Return the [x, y] coordinate for the center point of the cell that contains the specified text.  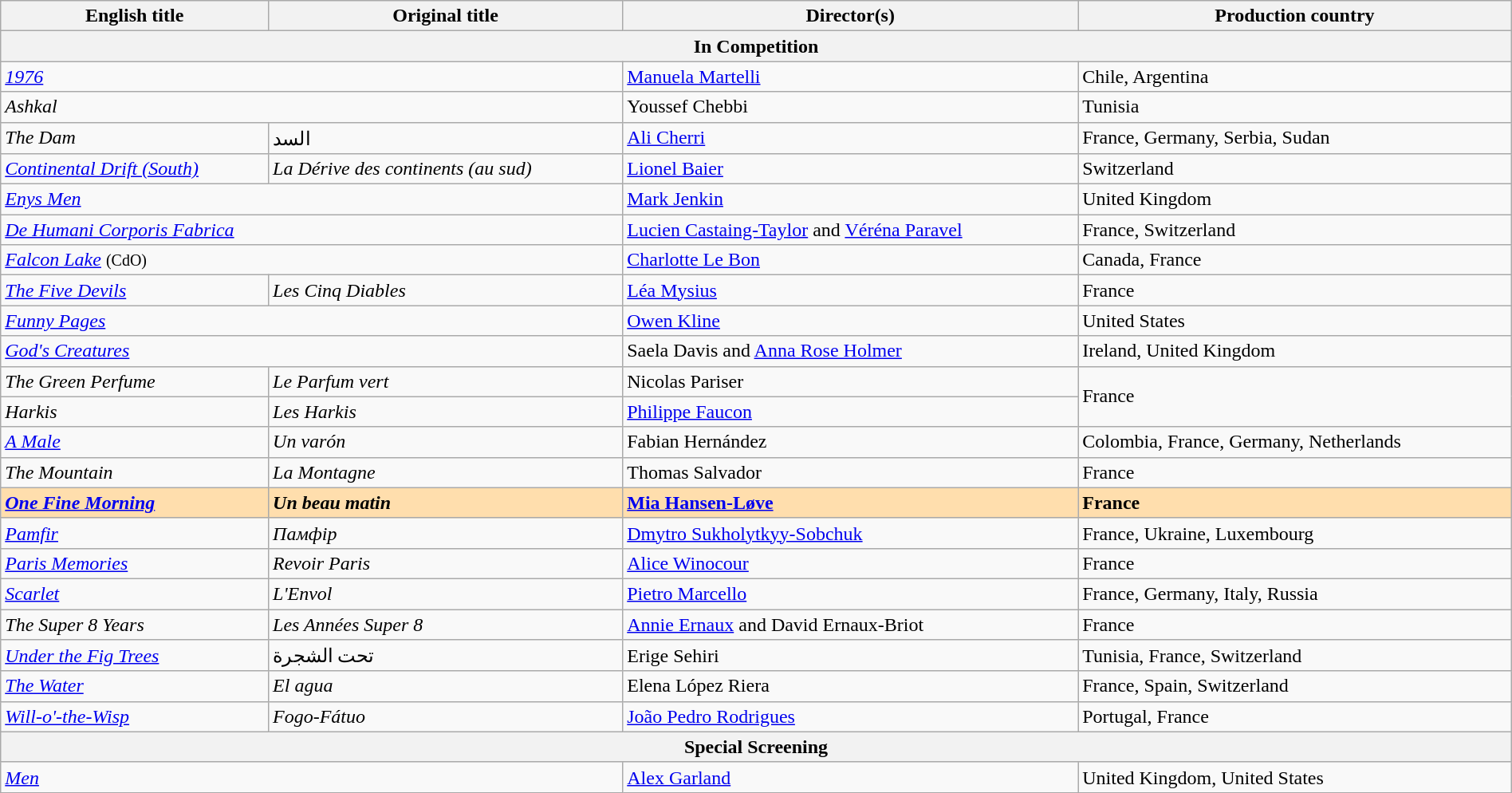
In Competition [756, 46]
Elena López Riera [850, 686]
The Five Devils [135, 290]
De Humani Corporis Fabrica [312, 230]
Saela Davis and Anna Rose Holmer [850, 351]
Funny Pages [312, 321]
Portugal, France [1295, 716]
The Super 8 Years [135, 625]
Ali Cherri [850, 138]
Mia Hansen-Løve [850, 503]
France, Ukraine, Luxembourg [1295, 533]
João Pedro Rodrigues [850, 716]
Ashkal [312, 107]
Enys Men [312, 199]
Le Parfum vert [446, 381]
Pamfir [135, 533]
Special Screening [756, 747]
Under the Fig Trees [135, 656]
Pietro Marcello [850, 594]
The Green Perfume [135, 381]
تحت الشجرة [446, 656]
Scarlet [135, 594]
Colombia, France, Germany, Netherlands [1295, 442]
Will-o'-the-Wisp [135, 716]
Revoir Paris [446, 563]
Nicolas Pariser [850, 381]
The Water [135, 686]
Tunisia, France, Switzerland [1295, 656]
Youssef Chebbi [850, 107]
A Male [135, 442]
Ireland, United Kingdom [1295, 351]
Alex Garland [850, 777]
Philippe Faucon [850, 412]
France, Germany, Italy, Russia [1295, 594]
Men [312, 777]
France, Germany, Serbia, Sudan [1295, 138]
Owen Kline [850, 321]
Thomas Salvador [850, 472]
Harkis [135, 412]
Chile, Argentina [1295, 77]
Charlotte Le Bon [850, 260]
United States [1295, 321]
Switzerland [1295, 169]
Les Années Super 8 [446, 625]
Fabian Hernández [850, 442]
La Dérive des continents (au sud) [446, 169]
Lionel Baier [850, 169]
Annie Ernaux and David Ernaux-Briot [850, 625]
Alice Winocour [850, 563]
Un varón [446, 442]
Un beau matin [446, 503]
Mark Jenkin [850, 199]
Lucien Castaing-Taylor and Véréna Paravel [850, 230]
El agua [446, 686]
God's Creatures [312, 351]
La Montagne [446, 472]
Falcon Lake (CdO) [312, 260]
United Kingdom, United States [1295, 777]
Les Cinq Diables [446, 290]
Léa Mysius [850, 290]
Les Harkis [446, 412]
United Kingdom [1295, 199]
The Dam [135, 138]
Production country [1295, 16]
One Fine Morning [135, 503]
Fogo-Fátuo [446, 716]
السد [446, 138]
Manuela Martelli [850, 77]
France, Spain, Switzerland [1295, 686]
France, Switzerland [1295, 230]
1976 [312, 77]
English title [135, 16]
The Mountain [135, 472]
Памфiр [446, 533]
Canada, France [1295, 260]
Continental Drift (South) [135, 169]
Tunisia [1295, 107]
Dmytro Sukholytkyy-Sobchuk [850, 533]
Paris Memories [135, 563]
Original title [446, 16]
Director(s) [850, 16]
L'Envol [446, 594]
Erige Sehiri [850, 656]
